Determine the (X, Y) coordinate at the center of the cell enclosing the given text.  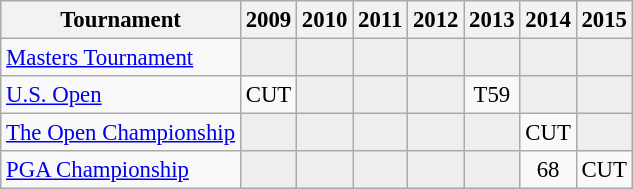
2012 (436, 20)
2011 (380, 20)
The Open Championship (121, 133)
2015 (604, 20)
T59 (492, 95)
PGA Championship (121, 170)
Tournament (121, 20)
2009 (268, 20)
2014 (548, 20)
Masters Tournament (121, 58)
2010 (325, 20)
2013 (492, 20)
68 (548, 170)
U.S. Open (121, 95)
